Return the [X, Y] coordinate for the center point of the cell that contains the specified text.  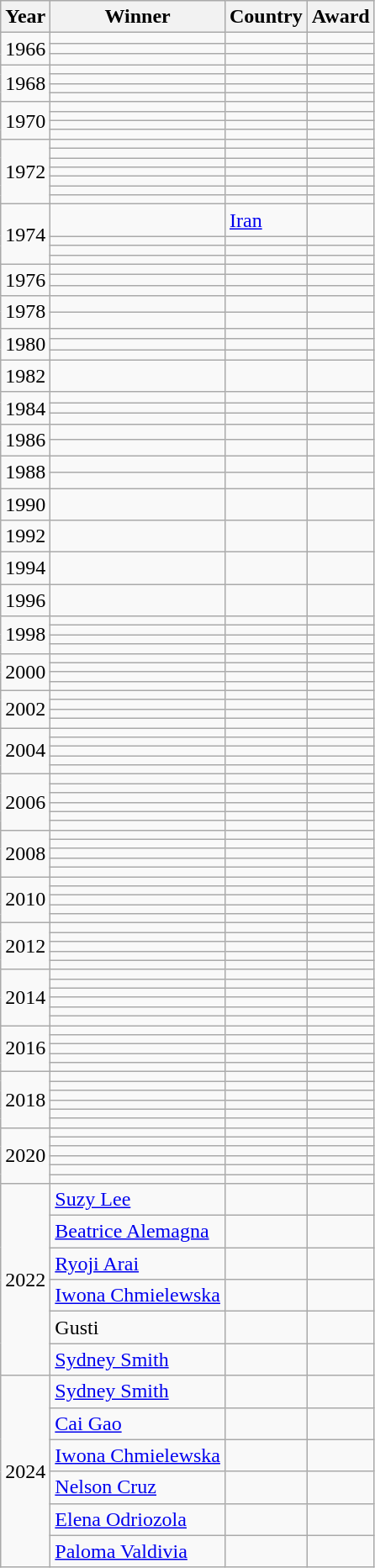
1974 [25, 234]
1992 [25, 536]
2018 [25, 1100]
1996 [25, 600]
1994 [25, 568]
2020 [25, 1155]
1988 [25, 472]
1972 [25, 172]
2016 [25, 1049]
1976 [25, 280]
Year [25, 17]
Suzy Lee [138, 1200]
2024 [25, 1471]
Winner [138, 17]
1970 [25, 120]
2004 [25, 752]
1980 [25, 344]
1982 [25, 376]
2010 [25, 900]
1978 [25, 312]
Country [266, 17]
2002 [25, 709]
Iran [266, 220]
2000 [25, 672]
1966 [25, 49]
Elena Odriozola [138, 1519]
Beatrice Alemagna [138, 1232]
Ryoji Arai [138, 1264]
Gusti [138, 1328]
1998 [25, 635]
2012 [25, 947]
2008 [25, 853]
1984 [25, 408]
1986 [25, 440]
2022 [25, 1280]
2006 [25, 802]
Nelson Cruz [138, 1487]
1968 [25, 83]
Award [341, 17]
Cai Gao [138, 1423]
1990 [25, 504]
Paloma Valdivia [138, 1551]
2014 [25, 997]
